Return [x, y] of the center of cell containing provided text 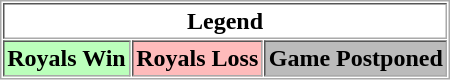
Royals Loss [198, 58]
Legend [226, 21]
Game Postponed [356, 58]
Royals Win [67, 58]
